Search for the cell housing the specified text and yield its (X, Y) center coordinate. 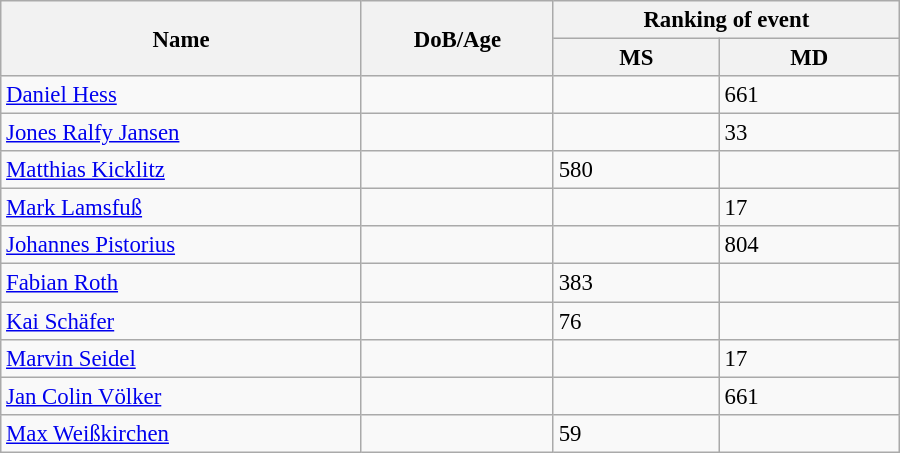
MD (809, 58)
Jan Colin Völker (182, 396)
580 (636, 170)
Max Weißkirchen (182, 433)
Fabian Roth (182, 283)
Jones Ralfy Jansen (182, 133)
59 (636, 433)
Kai Schäfer (182, 321)
Name (182, 38)
33 (809, 133)
Marvin Seidel (182, 358)
Daniel Hess (182, 95)
76 (636, 321)
DoB/Age (457, 38)
Matthias Kicklitz (182, 170)
Mark Lamsfuß (182, 208)
MS (636, 58)
Johannes Pistorius (182, 245)
Ranking of event (726, 20)
383 (636, 283)
804 (809, 245)
